Locate the cell with the specified text and output its [x, y] center coordinate. 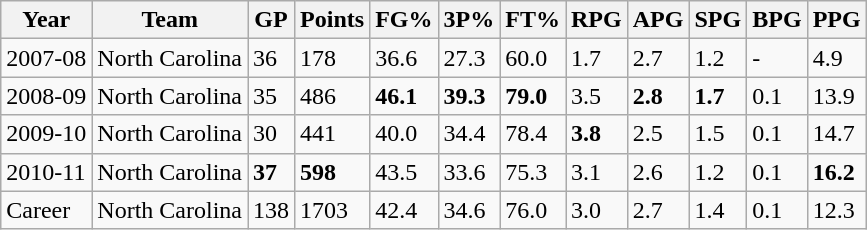
75.3 [533, 172]
FG% [404, 20]
2.8 [658, 96]
2.5 [658, 134]
- [777, 58]
APG [658, 20]
3.5 [597, 96]
2008-09 [46, 96]
2009-10 [46, 134]
Career [46, 210]
40.0 [404, 134]
Points [332, 20]
37 [272, 172]
39.3 [469, 96]
Team [170, 20]
PPG [836, 20]
2010-11 [46, 172]
3.0 [597, 210]
35 [272, 96]
2.6 [658, 172]
46.1 [404, 96]
76.0 [533, 210]
4.9 [836, 58]
178 [332, 58]
1.4 [718, 210]
33.6 [469, 172]
16.2 [836, 172]
14.7 [836, 134]
BPG [777, 20]
FT% [533, 20]
Year [46, 20]
34.4 [469, 134]
441 [332, 134]
78.4 [533, 134]
3.8 [597, 134]
13.9 [836, 96]
36.6 [404, 58]
GP [272, 20]
60.0 [533, 58]
RPG [597, 20]
36 [272, 58]
SPG [718, 20]
12.3 [836, 210]
34.6 [469, 210]
486 [332, 96]
42.4 [404, 210]
43.5 [404, 172]
79.0 [533, 96]
30 [272, 134]
138 [272, 210]
3P% [469, 20]
2007-08 [46, 58]
598 [332, 172]
1.5 [718, 134]
3.1 [597, 172]
1703 [332, 210]
27.3 [469, 58]
